Capture the cell that displays the provided text and extract its [x, y] central coordinate. 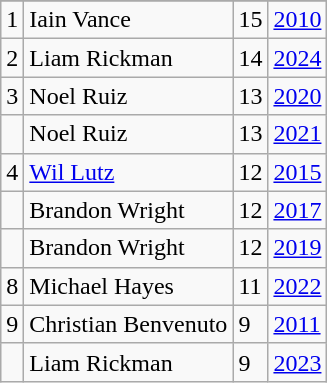
2023 [298, 362]
2021 [298, 134]
1 [12, 20]
11 [250, 286]
2019 [298, 248]
2 [12, 58]
Wil Lutz [128, 172]
Iain Vance [128, 20]
15 [250, 20]
2010 [298, 20]
2011 [298, 324]
4 [12, 172]
14 [250, 58]
3 [12, 96]
2020 [298, 96]
Michael Hayes [128, 286]
2022 [298, 286]
8 [12, 286]
Christian Benvenuto [128, 324]
2017 [298, 210]
2015 [298, 172]
2024 [298, 58]
